Return (x, y) of the center of cell containing provided text 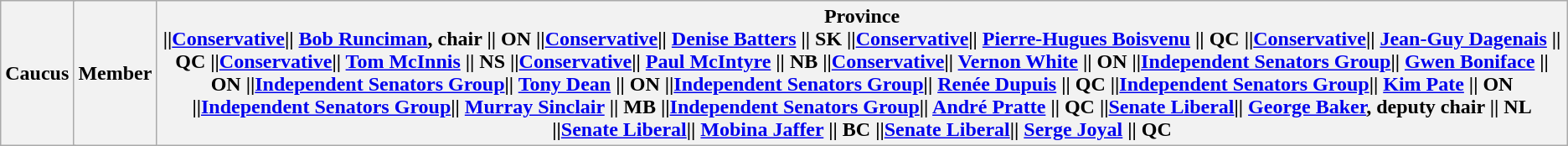
Member (116, 74)
Caucus (37, 74)
